Output the (X, Y) coordinate of the center of the cell containing the given text.  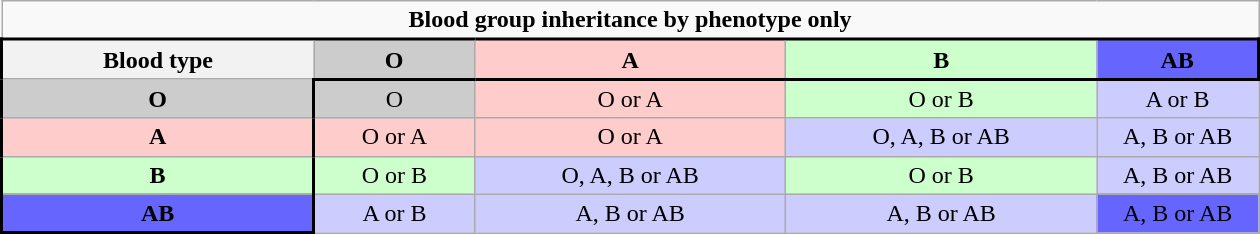
Blood group inheritance by phenotype only (630, 20)
Blood type (158, 60)
